Capture the cell that displays the provided text and extract its [x, y] central coordinate. 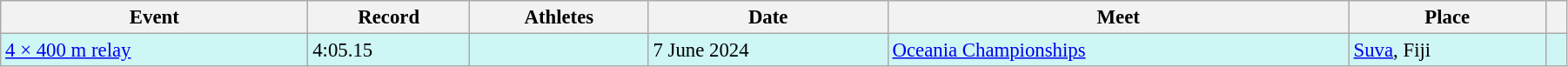
Athletes [559, 17]
Date [767, 17]
Place [1447, 17]
Oceania Championships [1118, 50]
Record [389, 17]
4 × 400 m relay [155, 50]
Suva, Fiji [1447, 50]
7 June 2024 [767, 50]
Meet [1118, 17]
Event [155, 17]
4:05.15 [389, 50]
